Return the [X, Y] coordinate for the center point of the cell that contains the specified text.  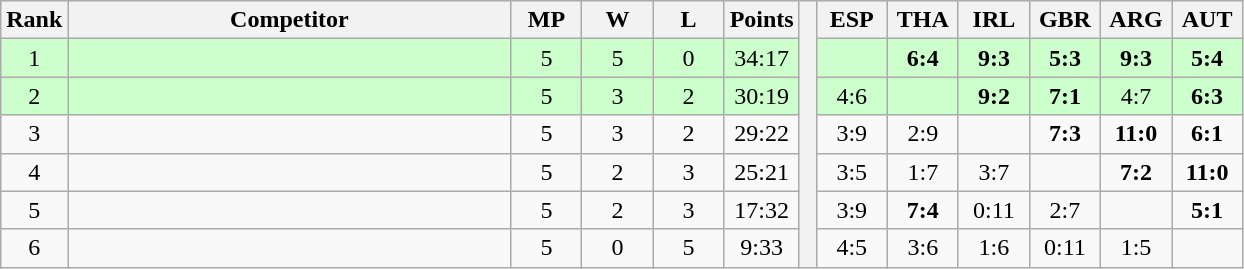
7:2 [1136, 172]
2:9 [922, 134]
Points [762, 20]
1:7 [922, 172]
ESP [852, 20]
2:7 [1064, 210]
1 [34, 58]
5:4 [1208, 58]
GBR [1064, 20]
3:7 [994, 172]
1:6 [994, 248]
5:3 [1064, 58]
17:32 [762, 210]
6:4 [922, 58]
7:4 [922, 210]
1:5 [1136, 248]
6 [34, 248]
6:3 [1208, 96]
34:17 [762, 58]
7:3 [1064, 134]
29:22 [762, 134]
4:7 [1136, 96]
AUT [1208, 20]
W [618, 20]
6:1 [1208, 134]
Rank [34, 20]
9:33 [762, 248]
L [688, 20]
4 [34, 172]
THA [922, 20]
MP [546, 20]
Competitor [290, 20]
7:1 [1064, 96]
IRL [994, 20]
30:19 [762, 96]
5:1 [1208, 210]
9:2 [994, 96]
3:5 [852, 172]
25:21 [762, 172]
4:5 [852, 248]
3:6 [922, 248]
4:6 [852, 96]
ARG [1136, 20]
